Locate the cell with the specified text and output its (X, Y) center coordinate. 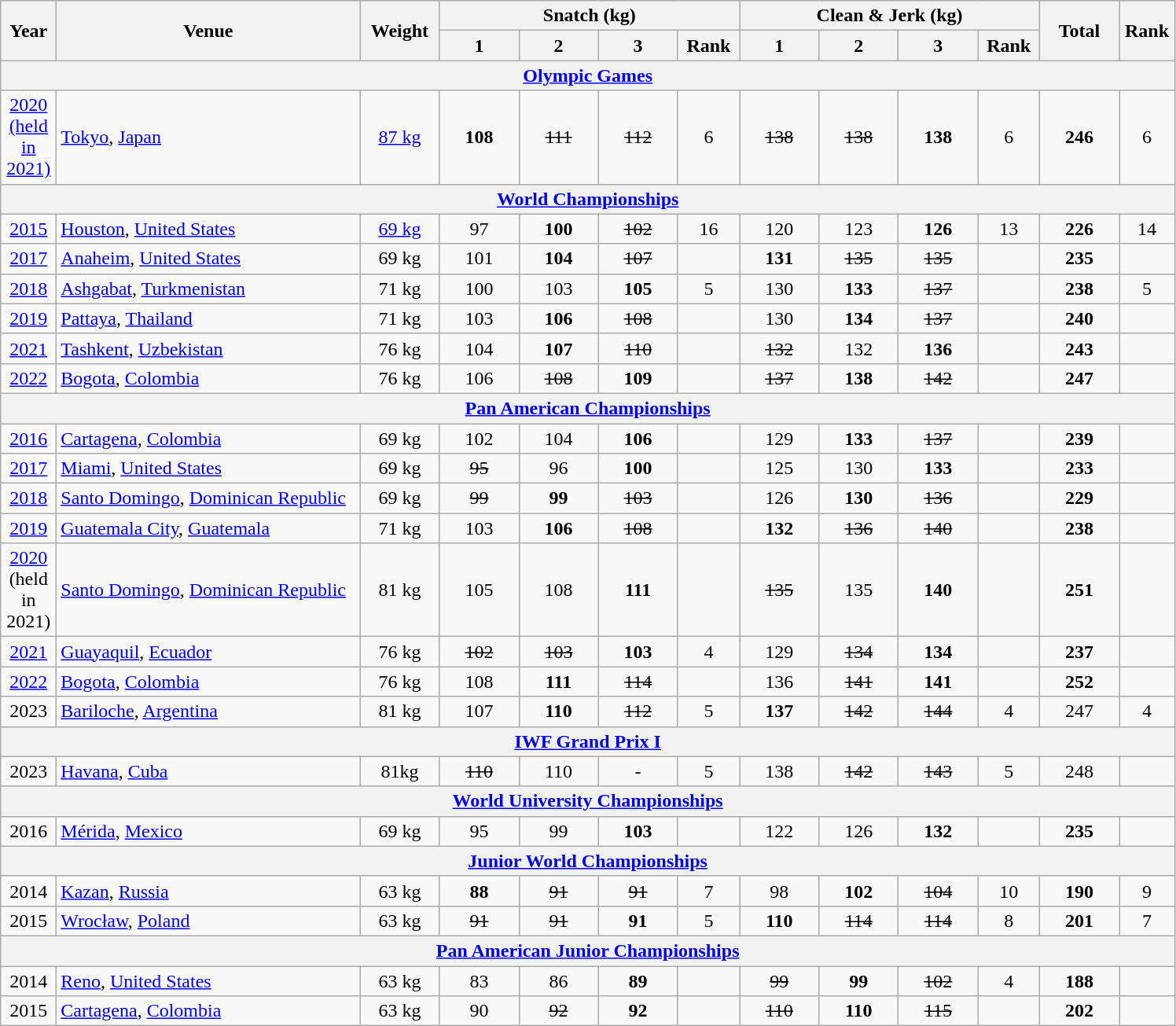
Junior World Championships (588, 861)
Guayaquil, Ecuador (208, 652)
Tashkent, Uzbekistan (208, 348)
237 (1079, 652)
81kg (399, 771)
World Championships (588, 199)
Reno, United States (208, 980)
202 (1079, 1011)
96 (558, 469)
Anaheim, United States (208, 259)
10 (1009, 891)
122 (780, 831)
Snatch (kg) (590, 16)
252 (1079, 682)
123 (858, 229)
Tokyo, Japan (208, 137)
240 (1079, 318)
Bariloche, Argentina (208, 712)
125 (780, 469)
Venue (208, 31)
Year (28, 31)
226 (1079, 229)
86 (558, 980)
120 (780, 229)
- (638, 771)
97 (480, 229)
143 (939, 771)
Miami, United States (208, 469)
Pan American Championships (588, 408)
Havana, Cuba (208, 771)
Pattaya, Thailand (208, 318)
90 (480, 1011)
201 (1079, 921)
Total (1079, 31)
131 (780, 259)
Mérida, Mexico (208, 831)
Kazan, Russia (208, 891)
239 (1079, 438)
14 (1148, 229)
Olympic Games (588, 75)
Wrocław, Poland (208, 921)
89 (638, 980)
144 (939, 712)
115 (939, 1011)
87 kg (399, 137)
98 (780, 891)
Houston, United States (208, 229)
Ashgabat, Turkmenistan (208, 289)
243 (1079, 348)
188 (1079, 980)
IWF Grand Prix I (588, 741)
246 (1079, 137)
Pan American Junior Championships (588, 951)
101 (480, 259)
248 (1079, 771)
83 (480, 980)
16 (709, 229)
109 (638, 378)
World University Championships (588, 801)
Weight (399, 31)
Guatemala City, Guatemala (208, 528)
8 (1009, 921)
88 (480, 891)
13 (1009, 229)
Clean & Jerk (kg) (890, 16)
251 (1079, 590)
233 (1079, 469)
190 (1079, 891)
9 (1148, 891)
229 (1079, 498)
